Find where the given text appears and provide that cell's center as [x, y] coordinate. 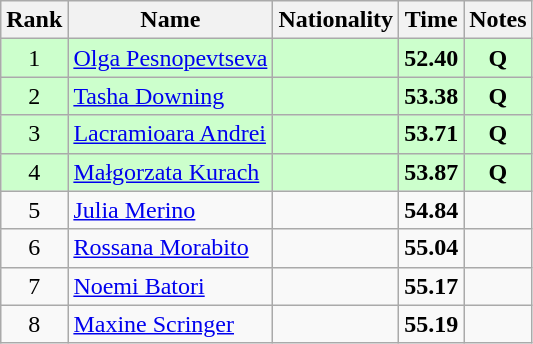
55.19 [432, 324]
Olga Pesnopevtseva [170, 58]
Lacramioara Andrei [170, 134]
5 [34, 210]
Julia Merino [170, 210]
7 [34, 286]
4 [34, 172]
Noemi Batori [170, 286]
Nationality [336, 20]
2 [34, 96]
Rank [34, 20]
Maxine Scringer [170, 324]
54.84 [432, 210]
Rossana Morabito [170, 248]
55.04 [432, 248]
53.38 [432, 96]
3 [34, 134]
Małgorzata Kurach [170, 172]
Time [432, 20]
6 [34, 248]
Notes [498, 20]
55.17 [432, 286]
52.40 [432, 58]
53.71 [432, 134]
Tasha Downing [170, 96]
8 [34, 324]
53.87 [432, 172]
Name [170, 20]
1 [34, 58]
